Provide the [X, Y] coordinate of the cell's center where the given text is located.  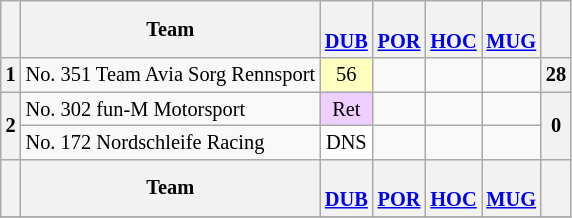
No. 172 Nordschleife Racing [170, 142]
DNS [346, 142]
28 [556, 75]
No. 302 fun-M Motorsport [170, 109]
56 [346, 75]
No. 351 Team Avia Sorg Rennsport [170, 75]
Ret [346, 109]
2 [11, 126]
1 [11, 75]
0 [556, 126]
